Return [x, y] of the center of cell containing provided text 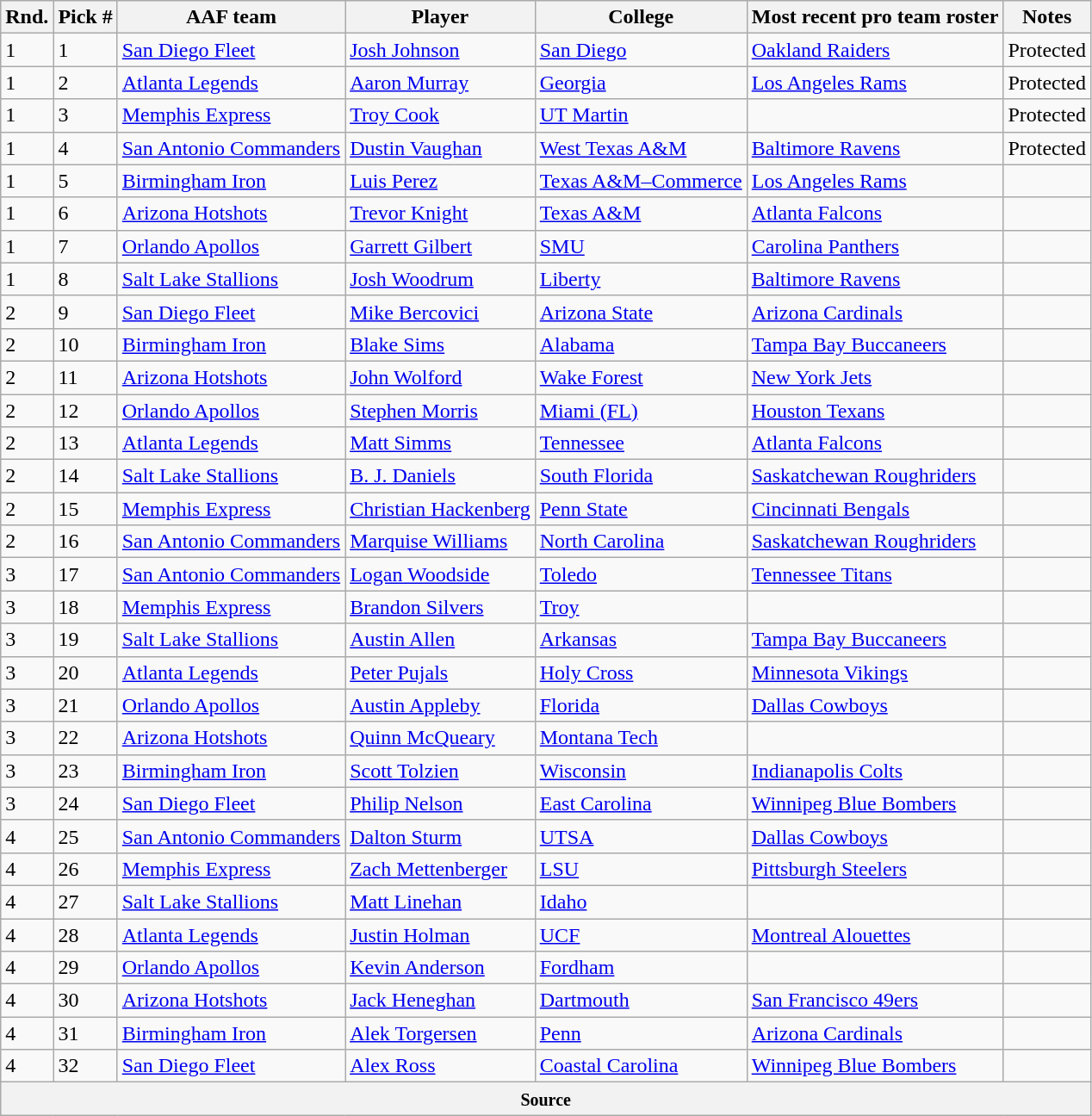
South Florida [641, 476]
26 [85, 869]
Montreal Alouettes [875, 934]
22 [85, 738]
17 [85, 574]
7 [85, 246]
21 [85, 705]
Idaho [641, 902]
Dustin Vaughan [441, 148]
24 [85, 803]
Matt Linehan [441, 902]
Alek Torgersen [441, 1033]
AAF team [231, 17]
Tennessee Titans [875, 574]
Pittsburgh Steelers [875, 869]
UT Martin [641, 115]
28 [85, 934]
Justin Holman [441, 934]
Texas A&M [641, 214]
14 [85, 476]
Notes [1047, 17]
West Texas A&M [641, 148]
27 [85, 902]
UCF [641, 934]
11 [85, 377]
Wisconsin [641, 771]
Matt Simms [441, 443]
Pick # [85, 17]
Toledo [641, 574]
32 [85, 1066]
Tennessee [641, 443]
Trevor Knight [441, 214]
UTSA [641, 836]
Jack Heneghan [441, 1001]
Mike Bercovici [441, 312]
12 [85, 411]
20 [85, 673]
10 [85, 344]
Brandon Silvers [441, 607]
Source [546, 1099]
Georgia [641, 83]
30 [85, 1001]
Alabama [641, 344]
Quinn McQueary [441, 738]
Texas A&M–Commerce [641, 181]
Scott Tolzien [441, 771]
Josh Johnson [441, 50]
Penn [641, 1033]
LSU [641, 869]
Christian Hackenberg [441, 509]
Rnd. [28, 17]
5 [85, 181]
19 [85, 640]
8 [85, 279]
Penn State [641, 509]
29 [85, 968]
Garrett Gilbert [441, 246]
Josh Woodrum [441, 279]
Austin Appleby [441, 705]
Liberty [641, 279]
Austin Allen [441, 640]
31 [85, 1033]
Arizona State [641, 312]
13 [85, 443]
6 [85, 214]
Blake Sims [441, 344]
Zach Mettenberger [441, 869]
Troy [641, 607]
Holy Cross [641, 673]
Minnesota Vikings [875, 673]
Marquise Williams [441, 542]
25 [85, 836]
Montana Tech [641, 738]
B. J. Daniels [441, 476]
Miami (FL) [641, 411]
John Wolford [441, 377]
Carolina Panthers [875, 246]
Philip Nelson [441, 803]
Kevin Anderson [441, 968]
Fordham [641, 968]
Cincinnati Bengals [875, 509]
Aaron Murray [441, 83]
Stephen Morris [441, 411]
18 [85, 607]
Wake Forest [641, 377]
College [641, 17]
Indianapolis Colts [875, 771]
San Diego [641, 50]
Houston Texans [875, 411]
North Carolina [641, 542]
15 [85, 509]
Oakland Raiders [875, 50]
SMU [641, 246]
Most recent pro team roster [875, 17]
Arkansas [641, 640]
San Francisco 49ers [875, 1001]
Dalton Sturm [441, 836]
16 [85, 542]
23 [85, 771]
Logan Woodside [441, 574]
East Carolina [641, 803]
Florida [641, 705]
Peter Pujals [441, 673]
Player [441, 17]
Alex Ross [441, 1066]
Coastal Carolina [641, 1066]
Luis Perez [441, 181]
9 [85, 312]
Dartmouth [641, 1001]
New York Jets [875, 377]
Troy Cook [441, 115]
